Search for the cell housing the specified text and yield its [x, y] center coordinate. 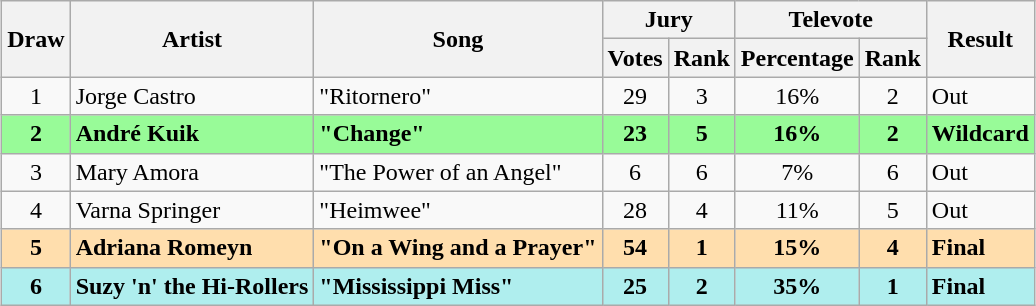
11% [797, 210]
25 [635, 286]
7% [797, 172]
Suzy 'n' the Hi-Rollers [192, 286]
Result [980, 39]
Draw [36, 39]
Votes [635, 58]
"On a Wing and a Prayer" [458, 248]
"Heimwee" [458, 210]
35% [797, 286]
Jury [668, 20]
Televote [830, 20]
28 [635, 210]
Jorge Castro [192, 96]
23 [635, 134]
29 [635, 96]
15% [797, 248]
"Mississippi Miss" [458, 286]
Adriana Romeyn [192, 248]
Artist [192, 39]
"The Power of an Angel" [458, 172]
"Ritornero" [458, 96]
Wildcard [980, 134]
"Change" [458, 134]
54 [635, 248]
Song [458, 39]
Percentage [797, 58]
André Kuik [192, 134]
Varna Springer [192, 210]
Mary Amora [192, 172]
